Return (X, Y) of the center of cell containing provided text 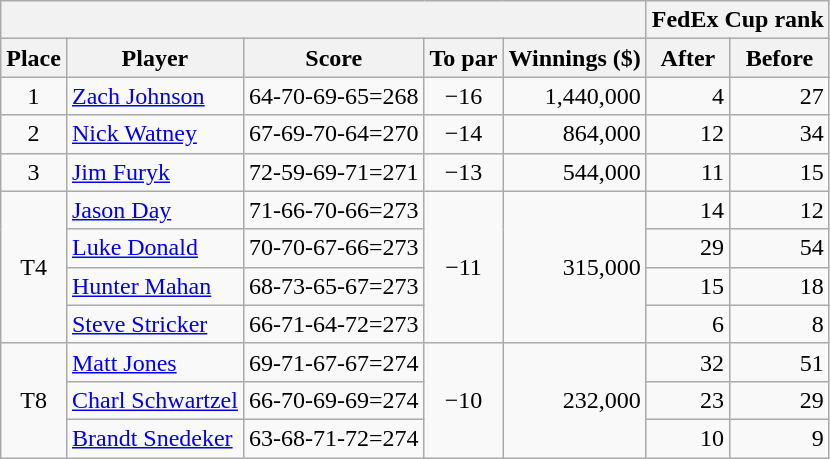
71-66-70-66=273 (334, 210)
−16 (464, 96)
Jim Furyk (154, 172)
Player (154, 58)
Nick Watney (154, 134)
72-59-69-71=271 (334, 172)
Place (34, 58)
11 (688, 172)
Jason Day (154, 210)
−13 (464, 172)
−14 (464, 134)
315,000 (574, 267)
232,000 (574, 400)
70-70-67-66=273 (334, 248)
Charl Schwartzel (154, 400)
To par (464, 58)
64-70-69-65=268 (334, 96)
54 (780, 248)
63-68-71-72=274 (334, 438)
1 (34, 96)
Hunter Mahan (154, 286)
23 (688, 400)
9 (780, 438)
51 (780, 362)
34 (780, 134)
6 (688, 324)
14 (688, 210)
66-71-64-72=273 (334, 324)
8 (780, 324)
−10 (464, 400)
67-69-70-64=270 (334, 134)
Winnings ($) (574, 58)
Steve Stricker (154, 324)
1,440,000 (574, 96)
2 (34, 134)
Luke Donald (154, 248)
32 (688, 362)
Matt Jones (154, 362)
Before (780, 58)
544,000 (574, 172)
3 (34, 172)
T8 (34, 400)
Zach Johnson (154, 96)
10 (688, 438)
27 (780, 96)
4 (688, 96)
FedEx Cup rank (738, 20)
After (688, 58)
69-71-67-67=274 (334, 362)
T4 (34, 267)
−11 (464, 267)
68-73-65-67=273 (334, 286)
18 (780, 286)
864,000 (574, 134)
66-70-69-69=274 (334, 400)
Score (334, 58)
Brandt Snedeker (154, 438)
